Detect which cell encompasses the target text, then output its (X, Y) center coordinate. 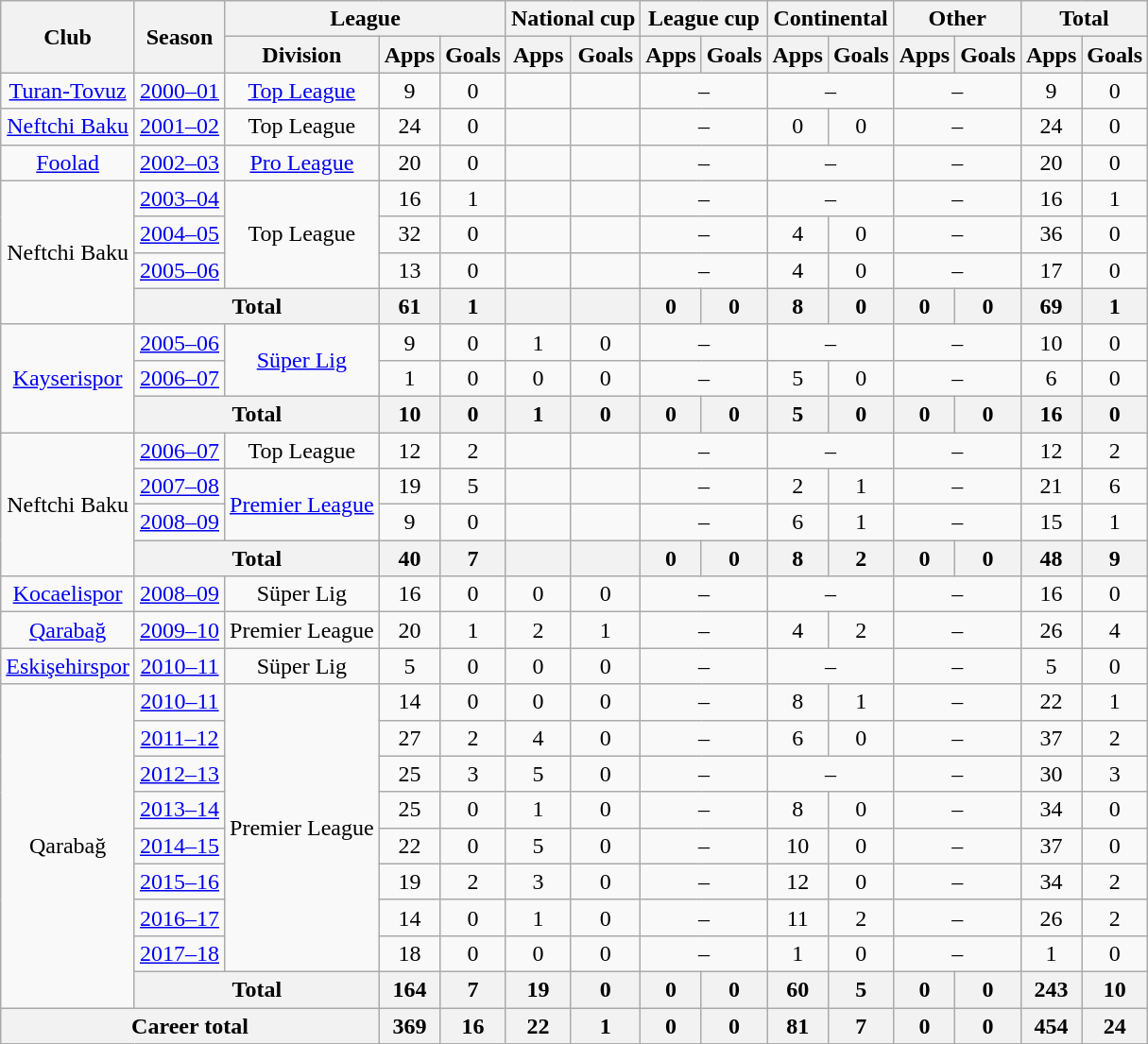
13 (409, 270)
27 (409, 738)
2012–13 (180, 774)
2000–01 (180, 91)
15 (1051, 522)
2002–03 (180, 163)
Division (302, 55)
Eskişehirspor (68, 666)
243 (1051, 989)
454 (1051, 1025)
Career total (190, 1025)
2013–14 (180, 810)
2014–15 (180, 846)
18 (409, 953)
2003–04 (180, 198)
National cup (573, 19)
11 (797, 917)
61 (409, 306)
17 (1051, 270)
2017–18 (180, 953)
36 (1051, 234)
21 (1051, 487)
369 (409, 1025)
164 (409, 989)
League cup (704, 19)
2015–16 (180, 881)
60 (797, 989)
2001–02 (180, 127)
Pro League (302, 163)
League (366, 19)
2004–05 (180, 234)
Continental (831, 19)
30 (1051, 774)
40 (409, 558)
81 (797, 1025)
Club (68, 37)
Foolad (68, 163)
2009–10 (180, 630)
Season (180, 37)
69 (1051, 306)
Kocaelispor (68, 594)
Kayserispor (68, 378)
Other (957, 19)
2016–17 (180, 917)
2011–12 (180, 738)
Turan-Tovuz (68, 91)
32 (409, 234)
48 (1051, 558)
2007–08 (180, 487)
